Determine the [x, y] coordinate at the center of the cell enclosing the given text.  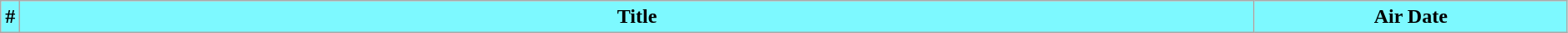
Title [637, 17]
# [10, 17]
Air Date [1410, 17]
